Return [x, y] of the center of cell containing provided text 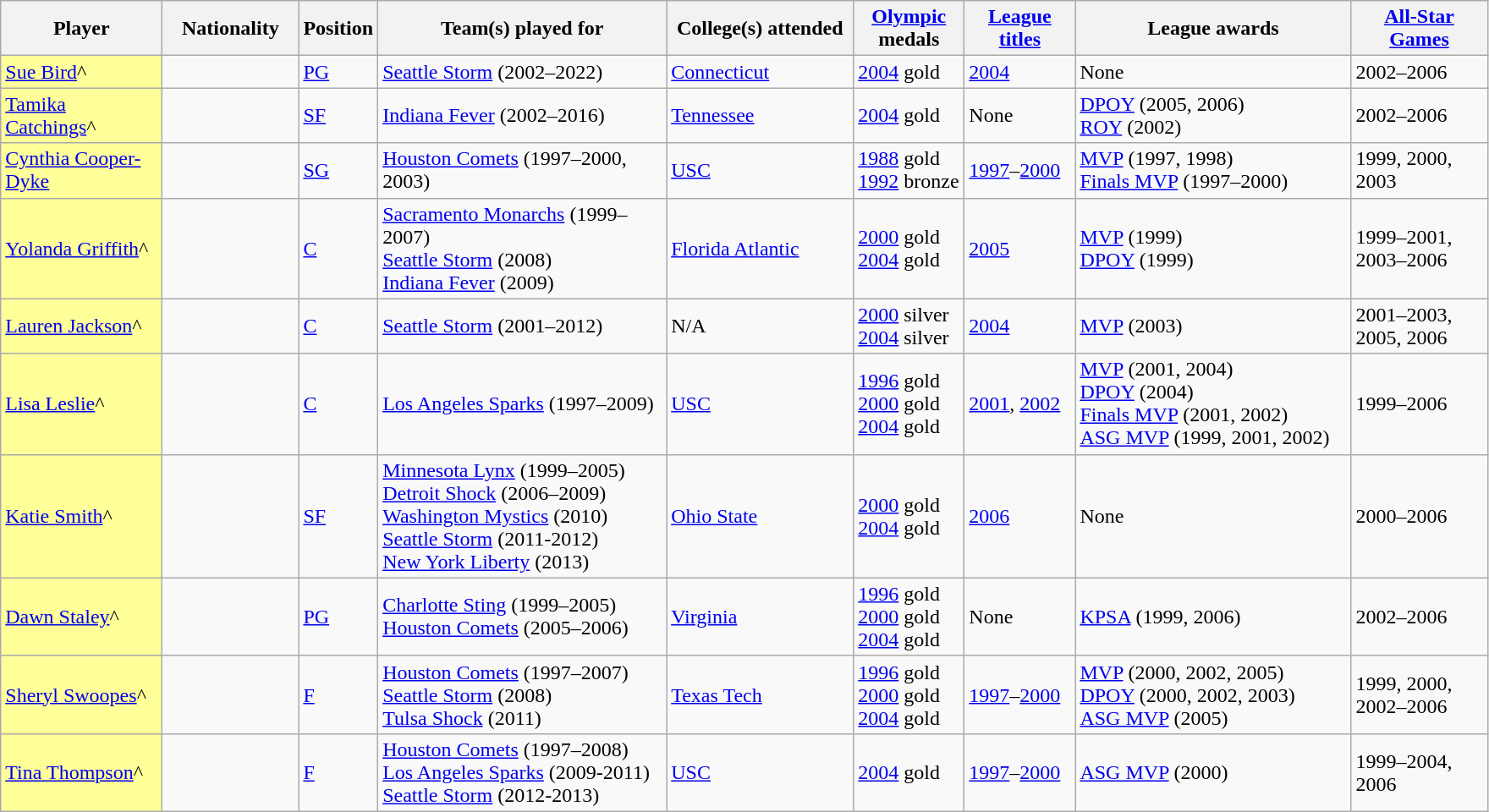
League awards [1213, 29]
2000 silver 2004 silver [909, 326]
Seattle Storm (2002–2022) [523, 72]
Virginia [760, 617]
Lisa Leslie^ [81, 404]
2006 [1020, 516]
1999–2006 [1420, 404]
Seattle Storm (2001–2012) [523, 326]
Nationality [230, 29]
Sacramento Monarchs (1999–2007) Seattle Storm (2008) Indiana Fever (2009) [523, 249]
KPSA (1999, 2006) [1213, 617]
1999, 2000, 2002–2006 [1420, 694]
Los Angeles Sparks (1997–2009) [523, 404]
2005 [1020, 249]
1999, 2000, 2003 [1420, 171]
League titles [1020, 29]
Cynthia Cooper-Dyke [81, 171]
2001–2003, 2005, 2006 [1420, 326]
Indiana Fever (2002–2016) [523, 115]
MVP (1999)DPOY (1999) [1213, 249]
1999–2001, 2003–2006 [1420, 249]
Lauren Jackson^ [81, 326]
Tina Thompson^ [81, 772]
MVP (1997, 1998) Finals MVP (1997–2000) [1213, 171]
MVP (2000, 2002, 2005) DPOY (2000, 2002, 2003) ASG MVP (2005) [1213, 694]
Houston Comets (1997–2008) Los Angeles Sparks (2009-2011) Seattle Storm (2012-2013) [523, 772]
DPOY (2005, 2006) ROY (2002) [1213, 115]
Dawn Staley^ [81, 617]
Player [81, 29]
MVP (2003) [1213, 326]
Tennessee [760, 115]
MVP (2001, 2004) DPOY (2004) Finals MVP (2001, 2002) ASG MVP (1999, 2001, 2002) [1213, 404]
Houston Comets (1997–2000, 2003) [523, 171]
2000–2006 [1420, 516]
1999–2004, 2006 [1420, 772]
Florida Atlantic [760, 249]
N/A [760, 326]
Minnesota Lynx (1999–2005) Detroit Shock (2006–2009) Washington Mystics (2010) Seattle Storm (2011-2012) New York Liberty (2013) [523, 516]
1988 gold 1992 bronze [909, 171]
Texas Tech [760, 694]
Connecticut [760, 72]
Team(s) played for [523, 29]
Ohio State [760, 516]
Charlotte Sting (1999–2005) Houston Comets (2005–2006) [523, 617]
Yolanda Griffith^ [81, 249]
Katie Smith^ [81, 516]
Olympic medals [909, 29]
Sue Bird^ [81, 72]
ASG MVP (2000) [1213, 772]
College(s) attended [760, 29]
Sheryl Swoopes^ [81, 694]
SG [338, 171]
Tamika Catchings^ [81, 115]
All-Star Games [1420, 29]
2001, 2002 [1020, 404]
Position [338, 29]
Houston Comets (1997–2007) Seattle Storm (2008) Tulsa Shock (2011) [523, 694]
